Locate the cell with the specified text and output its (x, y) center coordinate. 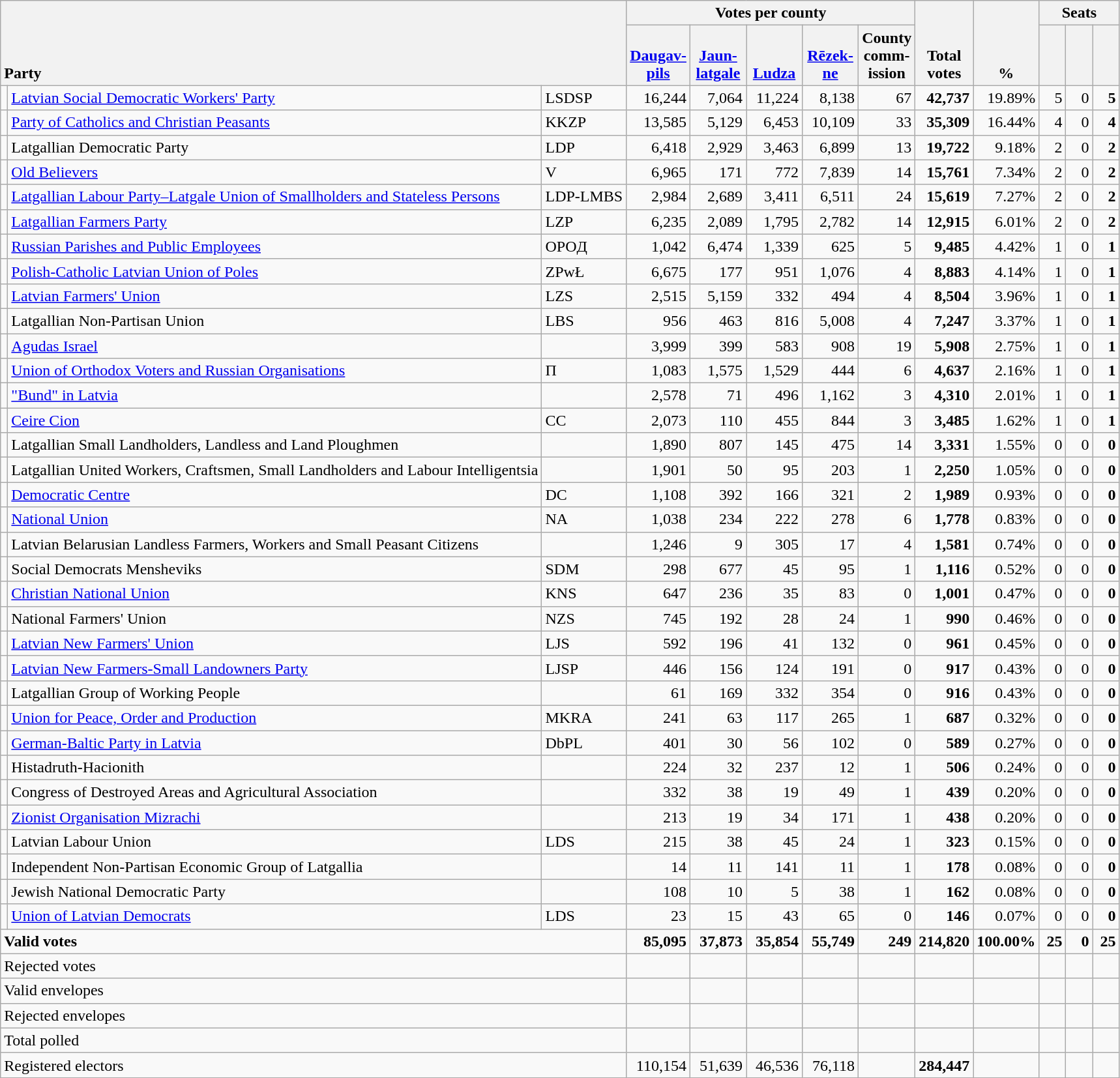
438 (944, 817)
28 (774, 619)
1,989 (944, 495)
SDM (584, 569)
National Farmers' Union (275, 619)
951 (774, 271)
11,224 (774, 98)
Latvian Belarusian Landless Farmers, Workers and Small Peasant Citizens (275, 544)
35,309 (944, 123)
265 (831, 718)
DC (584, 495)
3,999 (658, 346)
17 (831, 544)
178 (944, 867)
2,089 (718, 222)
215 (658, 842)
83 (831, 594)
166 (774, 495)
1.62% (1007, 420)
908 (831, 346)
4,310 (944, 396)
DbPL (584, 742)
7,839 (831, 172)
"Bund" in Latvia (275, 396)
Jaun- latgale (718, 55)
63 (718, 718)
LJSP (584, 668)
6,511 (831, 197)
8,883 (944, 271)
Total polled (314, 1040)
1,162 (831, 396)
0.74% (1007, 544)
3.96% (1007, 296)
Latvian New Farmers' Union (275, 643)
2,515 (658, 296)
102 (831, 742)
Democratic Centre (275, 495)
Russian Parishes and Public Employees (275, 246)
1,581 (944, 544)
4,637 (944, 371)
German-Baltic Party in Latvia (275, 742)
65 (831, 916)
42,737 (944, 98)
50 (718, 470)
LDP (584, 147)
323 (944, 842)
0.07% (1007, 916)
19,722 (944, 147)
117 (774, 718)
0.32% (1007, 718)
2,250 (944, 470)
177 (718, 271)
6.01% (1007, 222)
1,116 (944, 569)
10,109 (831, 123)
Total votes (944, 43)
V (584, 172)
Latgallian United Workers, Craftsmen, Small Landholders and Labour Intelligentsia (275, 470)
55,749 (831, 941)
Social Democrats Mensheviks (275, 569)
Latgallian Small Landholders, Landless and Land Ploughmen (275, 445)
30 (718, 742)
8,138 (831, 98)
LDP-LMBS (584, 197)
6,418 (658, 147)
Daugav- pils (658, 55)
990 (944, 619)
Polish-Catholic Latvian Union of Poles (275, 271)
Union for Peace, Order and Production (275, 718)
8,504 (944, 296)
439 (944, 793)
444 (831, 371)
494 (831, 296)
33 (887, 123)
1,575 (718, 371)
National Union (275, 519)
0.83% (1007, 519)
Ceire Cion (275, 420)
916 (944, 693)
Party of Catholics and Christian Peasants (275, 123)
816 (774, 321)
7.34% (1007, 172)
2,689 (718, 197)
LZS (584, 296)
625 (831, 246)
145 (774, 445)
16.44% (1007, 123)
Christian National Union (275, 594)
203 (831, 470)
34 (774, 817)
1,529 (774, 371)
LZP (584, 222)
592 (658, 643)
Latvian Social Democratic Workers' Party (275, 98)
16,244 (658, 98)
12,915 (944, 222)
71 (718, 396)
KNS (584, 594)
1,042 (658, 246)
Histadruth-Hacionith (275, 768)
Rejected envelopes (314, 1015)
7,247 (944, 321)
Seats (1080, 13)
110,154 (658, 1065)
% (1007, 43)
Jewish National Democratic Party (275, 892)
Latgallian Labour Party–Latgale Union of Smallholders and Stateless Persons (275, 197)
46,536 (774, 1065)
3.37% (1007, 321)
П (584, 371)
19.89% (1007, 98)
KKZP (584, 123)
1,339 (774, 246)
15,761 (944, 172)
Union of Orthodox Voters and Russian Organisations (275, 371)
Union of Latvian Democrats (275, 916)
5,008 (831, 321)
0.47% (1007, 594)
1,083 (658, 371)
401 (658, 742)
1.55% (1007, 445)
67 (887, 98)
236 (718, 594)
Votes per county (771, 13)
Latgallian Democratic Party (275, 147)
4.42% (1007, 246)
7,064 (718, 98)
56 (774, 742)
3,463 (774, 147)
5,159 (718, 296)
3,331 (944, 445)
6,474 (718, 246)
141 (774, 867)
61 (658, 693)
169 (718, 693)
2,782 (831, 222)
10 (718, 892)
6,675 (658, 271)
3,485 (944, 420)
305 (774, 544)
9 (718, 544)
Ludza (774, 55)
Agudas Israel (275, 346)
County comm- ission (887, 55)
1,890 (658, 445)
917 (944, 668)
1,108 (658, 495)
446 (658, 668)
Latvian New Farmers-Small Landowners Party (275, 668)
Latvian Farmers' Union (275, 296)
OPOД (584, 246)
15,619 (944, 197)
196 (718, 643)
6,235 (658, 222)
23 (658, 916)
43 (774, 916)
Congress of Destroyed Areas and Agricultural Association (275, 793)
Valid votes (314, 941)
1,795 (774, 222)
392 (718, 495)
1,001 (944, 594)
1,778 (944, 519)
85,095 (658, 941)
249 (887, 941)
844 (831, 420)
222 (774, 519)
Old Believers (275, 172)
LBS (584, 321)
108 (658, 892)
745 (658, 619)
2.01% (1007, 396)
0.24% (1007, 768)
1,901 (658, 470)
496 (774, 396)
6,965 (658, 172)
76,118 (831, 1065)
647 (658, 594)
Party (314, 43)
Latvian Labour Union (275, 842)
MKRA (584, 718)
132 (831, 643)
Latgallian Group of Working People (275, 693)
2.75% (1007, 346)
Registered electors (314, 1065)
CC (584, 420)
3,411 (774, 197)
Latgallian Farmers Party (275, 222)
35,854 (774, 941)
156 (718, 668)
0.93% (1007, 495)
241 (658, 718)
455 (774, 420)
2,578 (658, 396)
583 (774, 346)
32 (718, 768)
0.52% (1007, 569)
100.00% (1007, 941)
354 (831, 693)
191 (831, 668)
6,899 (831, 147)
475 (831, 445)
Valid envelopes (314, 991)
15 (718, 916)
9,485 (944, 246)
13 (887, 147)
961 (944, 643)
LSDSP (584, 98)
1,076 (831, 271)
298 (658, 569)
0.46% (1007, 619)
677 (718, 569)
Independent Non-Partisan Economic Group of Latgallia (275, 867)
9.18% (1007, 147)
146 (944, 916)
35 (774, 594)
162 (944, 892)
399 (718, 346)
7.27% (1007, 197)
124 (774, 668)
589 (944, 742)
2,073 (658, 420)
2,984 (658, 197)
Zionist Organisation Mizrachi (275, 817)
214,820 (944, 941)
ZPwŁ (584, 271)
956 (658, 321)
Latgallian Non-Partisan Union (275, 321)
687 (944, 718)
5,129 (718, 123)
37,873 (718, 941)
192 (718, 619)
506 (944, 768)
321 (831, 495)
12 (831, 768)
2,929 (718, 147)
234 (718, 519)
1.05% (1007, 470)
51,639 (718, 1065)
237 (774, 768)
278 (831, 519)
772 (774, 172)
49 (831, 793)
NZS (584, 619)
213 (658, 817)
224 (658, 768)
1,038 (658, 519)
LJS (584, 643)
Rejected votes (314, 966)
5,908 (944, 346)
Rēzek- ne (831, 55)
41 (774, 643)
0.27% (1007, 742)
6,453 (774, 123)
4.14% (1007, 271)
NA (584, 519)
13,585 (658, 123)
2.16% (1007, 371)
0.45% (1007, 643)
463 (718, 321)
807 (718, 445)
0.15% (1007, 842)
1,246 (658, 544)
110 (718, 420)
284,447 (944, 1065)
